For the text-containing cell, return its midpoint in (X, Y) coordinate format. 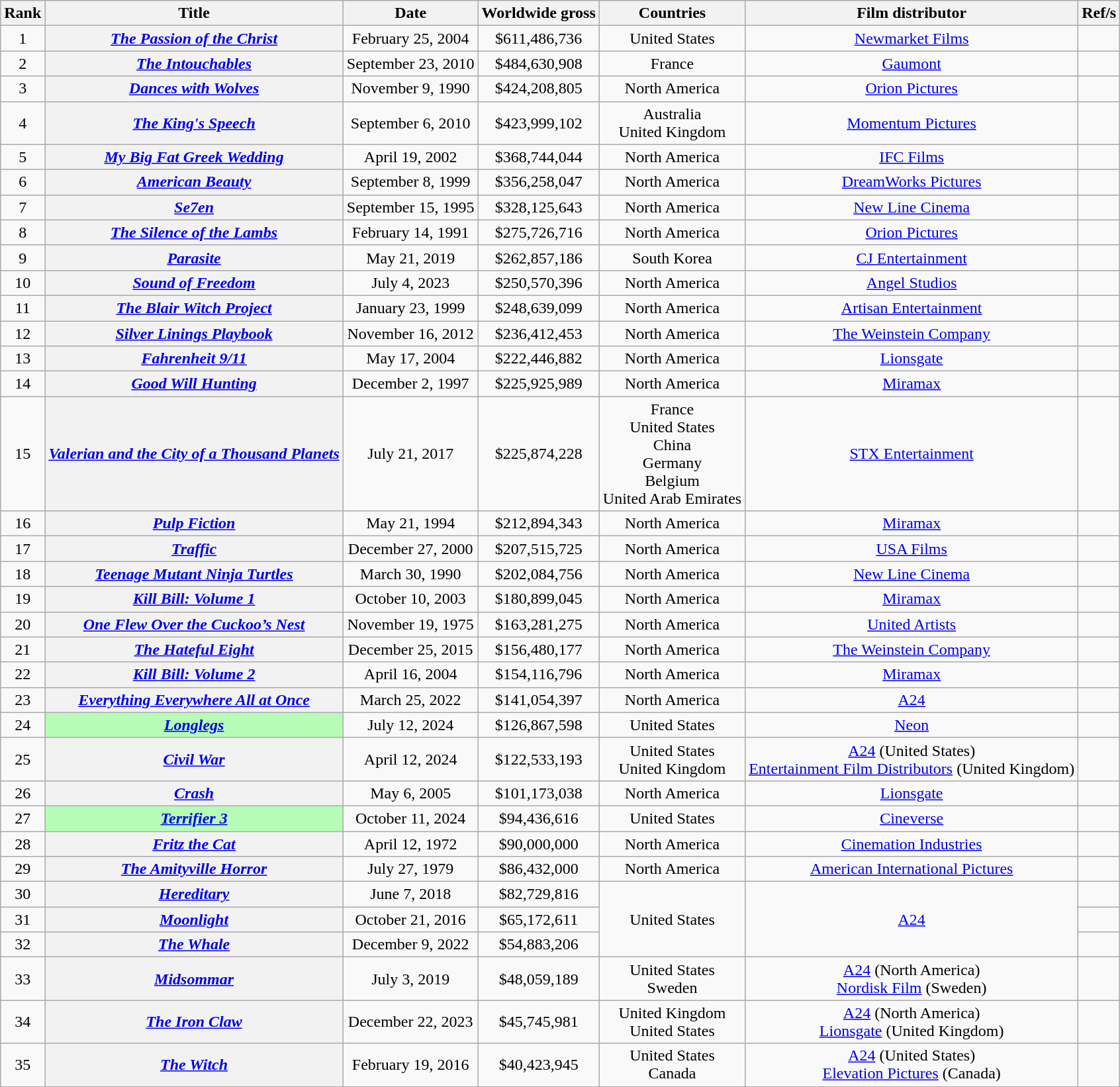
Ref/s (1099, 13)
$90,000,000 (539, 844)
$82,729,816 (539, 894)
Gaumont (912, 64)
$101,173,038 (539, 793)
USA Films (912, 549)
May 6, 2005 (410, 793)
$154,116,796 (539, 675)
29 (23, 869)
The Iron Claw (194, 1022)
$202,084,756 (539, 574)
My Big Fat Greek Wedding (194, 157)
12 (23, 333)
Rank (23, 13)
July 12, 2024 (410, 725)
One Flew Over the Cuckoo’s Nest (194, 624)
$423,999,102 (539, 123)
$225,874,228 (539, 454)
American International Pictures (912, 869)
Moonlight (194, 920)
Angel Studios (912, 283)
9 (23, 258)
January 23, 1999 (410, 308)
13 (23, 359)
Title (194, 13)
8 (23, 232)
34 (23, 1022)
$86,432,000 (539, 869)
AustraliaUnited Kingdom (672, 123)
February 14, 1991 (410, 232)
March 30, 1990 (410, 574)
$126,867,598 (539, 725)
4 (23, 123)
September 23, 2010 (410, 64)
Fritz the Cat (194, 844)
Date (410, 13)
Traffic (194, 549)
A24 (North America)Lionsgate (United Kingdom) (912, 1022)
26 (23, 793)
24 (23, 725)
10 (23, 283)
Good Will Hunting (194, 384)
October 10, 2003 (410, 599)
April 12, 2024 (410, 759)
Longlegs (194, 725)
Pulp Fiction (194, 524)
25 (23, 759)
27 (23, 818)
$611,486,736 (539, 38)
$248,639,099 (539, 308)
35 (23, 1064)
A24 (United States)Elevation Pictures (Canada) (912, 1064)
September 6, 2010 (410, 123)
March 25, 2022 (410, 700)
$122,533,193 (539, 759)
Neon (912, 725)
Valerian and the City of a Thousand Planets (194, 454)
Teenage Mutant Ninja Turtles (194, 574)
6 (23, 182)
The Silence of the Lambs (194, 232)
July 21, 2017 (410, 454)
$222,446,882 (539, 359)
IFC Films (912, 157)
Cineverse (912, 818)
Dances with Wolves (194, 89)
The King's Speech (194, 123)
The Hateful Eight (194, 649)
Civil War (194, 759)
$163,281,275 (539, 624)
December 2, 1997 (410, 384)
Countries (672, 13)
A24 (North America)Nordisk Film (Sweden) (912, 978)
Terrifier 3 (194, 818)
14 (23, 384)
Everything Everywhere All at Once (194, 700)
United StatesCanada (672, 1064)
April 16, 2004 (410, 675)
Silver Linings Playbook (194, 333)
19 (23, 599)
Hereditary (194, 894)
Artisan Entertainment (912, 308)
1 (23, 38)
$65,172,611 (539, 920)
July 3, 2019 (410, 978)
$225,925,989 (539, 384)
$484,630,908 (539, 64)
November 9, 1990 (410, 89)
May 17, 2004 (410, 359)
32 (23, 945)
$328,125,643 (539, 207)
$262,857,186 (539, 258)
$368,744,044 (539, 157)
United StatesUnited Kingdom (672, 759)
11 (23, 308)
The Whale (194, 945)
October 21, 2016 (410, 920)
18 (23, 574)
Sound of Freedom (194, 283)
$45,745,981 (539, 1022)
$236,412,453 (539, 333)
February 19, 2016 (410, 1064)
$275,726,716 (539, 232)
CJ Entertainment (912, 258)
FranceUnited StatesChinaGermanyBelgiumUnited Arab Emirates (672, 454)
16 (23, 524)
$54,883,206 (539, 945)
The Amityville Horror (194, 869)
$48,059,189 (539, 978)
21 (23, 649)
Film distributor (912, 13)
May 21, 1994 (410, 524)
American Beauty (194, 182)
Se7en (194, 207)
Parasite (194, 258)
$212,894,343 (539, 524)
Kill Bill: Volume 1 (194, 599)
The Witch (194, 1064)
28 (23, 844)
November 16, 2012 (410, 333)
South Korea (672, 258)
$40,423,945 (539, 1064)
Fahrenheit 9/11 (194, 359)
The Blair Witch Project (194, 308)
23 (23, 700)
April 19, 2002 (410, 157)
December 9, 2022 (410, 945)
$180,899,045 (539, 599)
December 22, 2023 (410, 1022)
$156,480,177 (539, 649)
2 (23, 64)
July 27, 1979 (410, 869)
September 15, 1995 (410, 207)
$424,208,805 (539, 89)
$207,515,725 (539, 549)
October 11, 2024 (410, 818)
$94,436,616 (539, 818)
3 (23, 89)
Momentum Pictures (912, 123)
$141,054,397 (539, 700)
May 21, 2019 (410, 258)
33 (23, 978)
February 25, 2004 (410, 38)
September 8, 1999 (410, 182)
June 7, 2018 (410, 894)
France (672, 64)
December 27, 2000 (410, 549)
20 (23, 624)
Worldwide gross (539, 13)
STX Entertainment (912, 454)
Cinemation Industries (912, 844)
31 (23, 920)
17 (23, 549)
5 (23, 157)
DreamWorks Pictures (912, 182)
30 (23, 894)
22 (23, 675)
November 19, 1975 (410, 624)
Crash (194, 793)
Kill Bill: Volume 2 (194, 675)
April 12, 1972 (410, 844)
July 4, 2023 (410, 283)
Newmarket Films (912, 38)
7 (23, 207)
United StatesSweden (672, 978)
The Intouchables (194, 64)
15 (23, 454)
$356,258,047 (539, 182)
$250,570,396 (539, 283)
The Passion of the Christ (194, 38)
United Artists (912, 624)
A24 (United States)Entertainment Film Distributors (United Kingdom) (912, 759)
Midsommar (194, 978)
United KingdomUnited States (672, 1022)
December 25, 2015 (410, 649)
